Return the (X, Y) coordinate for the center point of the cell that contains the specified text.  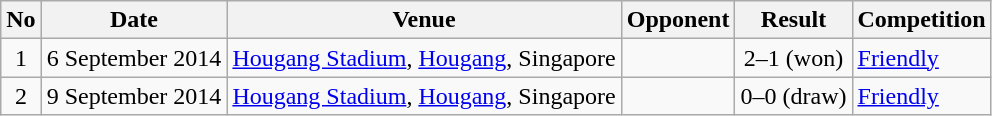
2–1 (won) (794, 58)
Result (794, 20)
9 September 2014 (134, 96)
No (21, 20)
2 (21, 96)
Venue (424, 20)
Opponent (678, 20)
Competition (922, 20)
1 (21, 58)
0–0 (draw) (794, 96)
Date (134, 20)
6 September 2014 (134, 58)
